Extract the (x, y) coordinate from the center of the cell holding the provided text.  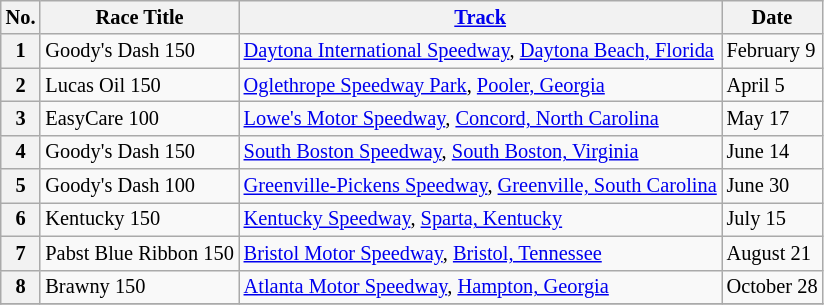
Lowe's Motor Speedway, Concord, North Carolina (480, 118)
5 (21, 186)
Brawny 150 (139, 287)
2 (21, 85)
October 28 (772, 287)
Track (480, 17)
6 (21, 219)
April 5 (772, 85)
Kentucky Speedway, Sparta, Kentucky (480, 219)
7 (21, 253)
Daytona International Speedway, Daytona Beach, Florida (480, 51)
Date (772, 17)
1 (21, 51)
Atlanta Motor Speedway, Hampton, Georgia (480, 287)
June 14 (772, 152)
8 (21, 287)
No. (21, 17)
Race Title (139, 17)
Goody's Dash 100 (139, 186)
Greenville-Pickens Speedway, Greenville, South Carolina (480, 186)
Lucas Oil 150 (139, 85)
EasyCare 100 (139, 118)
July 15 (772, 219)
3 (21, 118)
February 9 (772, 51)
Oglethrope Speedway Park, Pooler, Georgia (480, 85)
June 30 (772, 186)
Kentucky 150 (139, 219)
Pabst Blue Ribbon 150 (139, 253)
May 17 (772, 118)
4 (21, 152)
Bristol Motor Speedway, Bristol, Tennessee (480, 253)
August 21 (772, 253)
South Boston Speedway, South Boston, Virginia (480, 152)
